Identify which cell holds the provided text, then report its [X, Y] central coordinate. 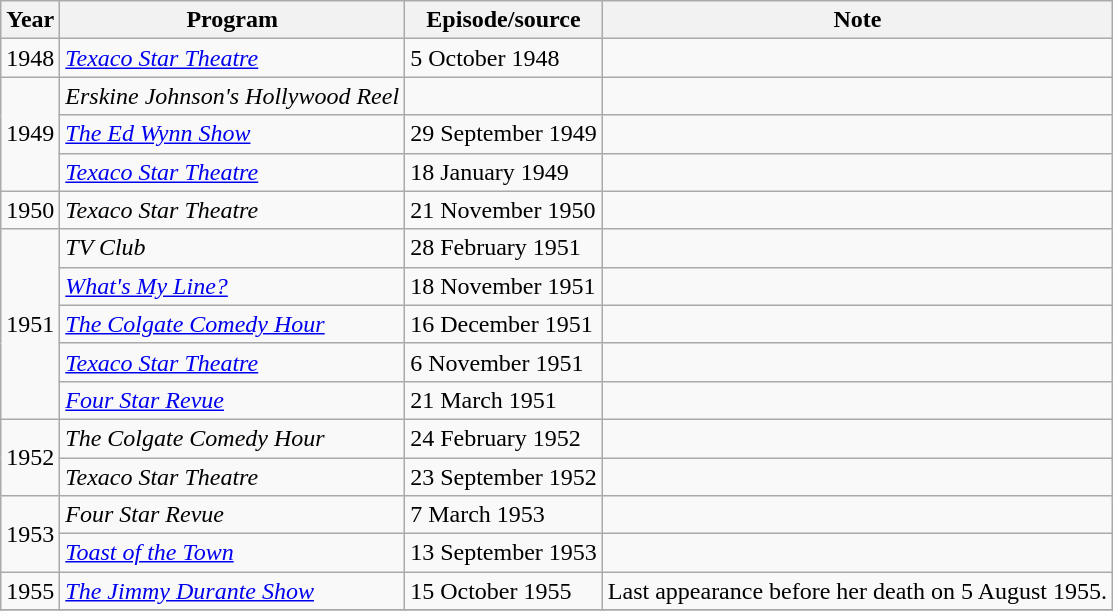
The Ed Wynn Show [232, 134]
6 November 1951 [504, 362]
24 February 1952 [504, 438]
Episode/source [504, 20]
23 September 1952 [504, 477]
Erskine Johnson's Hollywood Reel [232, 96]
21 November 1950 [504, 210]
What's My Line? [232, 286]
29 September 1949 [504, 134]
5 October 1948 [504, 58]
18 November 1951 [504, 286]
21 March 1951 [504, 400]
1949 [30, 134]
1951 [30, 324]
Toast of the Town [232, 553]
18 January 1949 [504, 172]
16 December 1951 [504, 324]
1952 [30, 457]
1955 [30, 591]
13 September 1953 [504, 553]
1950 [30, 210]
15 October 1955 [504, 591]
Program [232, 20]
Last appearance before her death on 5 August 1955. [857, 591]
7 March 1953 [504, 515]
Note [857, 20]
28 February 1951 [504, 248]
TV Club [232, 248]
The Jimmy Durante Show [232, 591]
1953 [30, 534]
1948 [30, 58]
Year [30, 20]
